Determine the [x, y] coordinate at the center of the cell enclosing the given text.  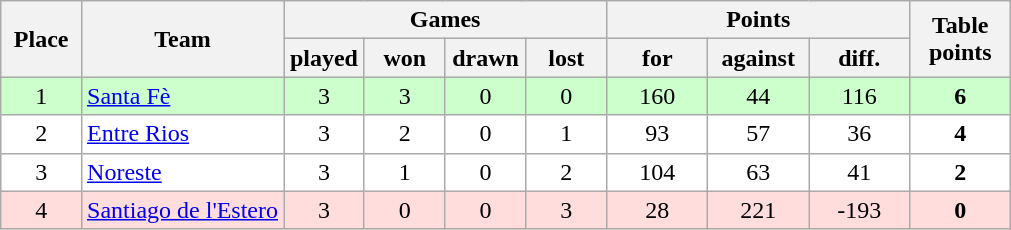
Noreste [183, 172]
116 [860, 96]
lost [566, 58]
6 [960, 96]
36 [860, 134]
Tablepoints [960, 39]
93 [658, 134]
41 [860, 172]
Santiago de l'Estero [183, 210]
104 [658, 172]
-193 [860, 210]
63 [758, 172]
Santa Fè [183, 96]
Games [446, 20]
44 [758, 96]
57 [758, 134]
28 [658, 210]
for [658, 58]
drawn [486, 58]
won [404, 58]
Entre Rios [183, 134]
Place [42, 39]
played [324, 58]
Team [183, 39]
160 [658, 96]
Points [758, 20]
diff. [860, 58]
221 [758, 210]
against [758, 58]
